Find where the given text appears and provide that cell's center as (x, y) coordinate. 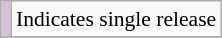
Indicates single release (116, 19)
